Locate the cell with the specified text and output its (X, Y) center coordinate. 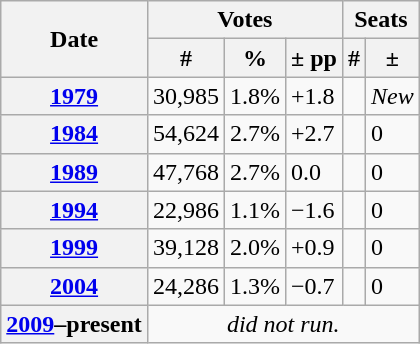
Votes (244, 20)
1.1% (254, 210)
1979 (74, 96)
± pp (314, 58)
24,286 (186, 286)
0.0 (314, 172)
1999 (74, 248)
39,128 (186, 248)
New (392, 96)
1.8% (254, 96)
2004 (74, 286)
+2.7 (314, 134)
47,768 (186, 172)
Seats (380, 20)
1984 (74, 134)
1994 (74, 210)
−0.7 (314, 286)
+1.8 (314, 96)
−1.6 (314, 210)
% (254, 58)
30,985 (186, 96)
did not run. (283, 324)
1.3% (254, 286)
2009–present (74, 324)
22,986 (186, 210)
+0.9 (314, 248)
Date (74, 39)
1989 (74, 172)
± (392, 58)
54,624 (186, 134)
2.0% (254, 248)
